Extract the (x, y) coordinate from the center of the cell holding the provided text.  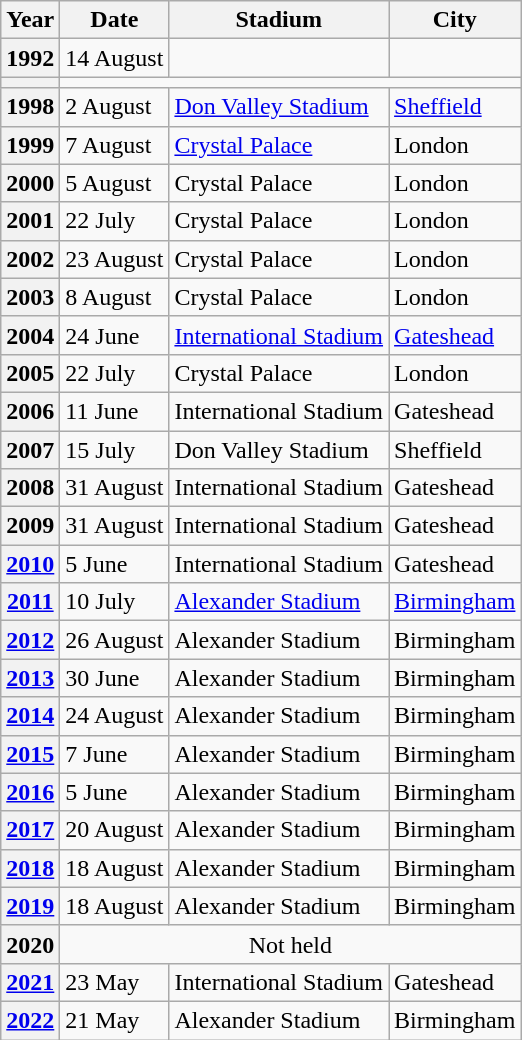
1999 (30, 145)
2006 (30, 411)
20 August (114, 830)
2016 (30, 792)
2003 (30, 297)
2019 (30, 906)
2022 (30, 1020)
14 August (114, 58)
Date (114, 20)
7 August (114, 145)
Year (30, 20)
2001 (30, 221)
2002 (30, 259)
2004 (30, 335)
1998 (30, 107)
11 June (114, 411)
26 August (114, 640)
2005 (30, 373)
8 August (114, 297)
30 June (114, 678)
Stadium (279, 20)
23 May (114, 982)
2017 (30, 830)
2015 (30, 754)
2012 (30, 640)
2011 (30, 602)
24 June (114, 335)
10 July (114, 602)
2008 (30, 488)
23 August (114, 259)
2014 (30, 716)
24 August (114, 716)
1992 (30, 58)
2021 (30, 982)
21 May (114, 1020)
15 July (114, 449)
7 June (114, 754)
2000 (30, 183)
City (455, 20)
2020 (30, 944)
2009 (30, 526)
5 August (114, 183)
2018 (30, 868)
2 August (114, 107)
Not held (290, 944)
2010 (30, 564)
2007 (30, 449)
2013 (30, 678)
